Identify which cell holds the provided text, then report its (x, y) central coordinate. 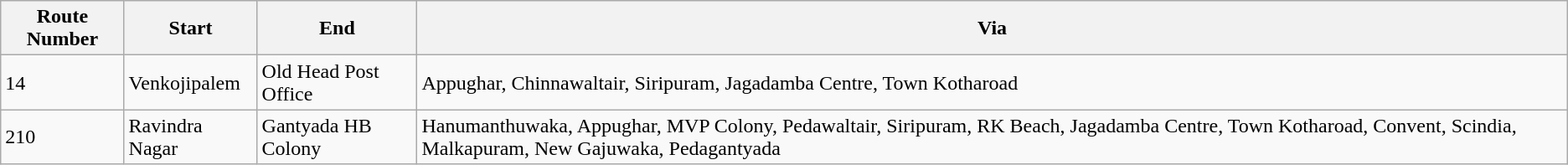
Gantyada HB Colony (337, 137)
Via (992, 28)
Route Number (62, 28)
Start (191, 28)
14 (62, 82)
Appughar, Chinnawaltair, Siripuram, Jagadamba Centre, Town Kotharoad (992, 82)
210 (62, 137)
Ravindra Nagar (191, 137)
Venkojipalem (191, 82)
Old Head Post Office (337, 82)
End (337, 28)
